Extract the [X, Y] coordinate from the center of the cell holding the provided text.  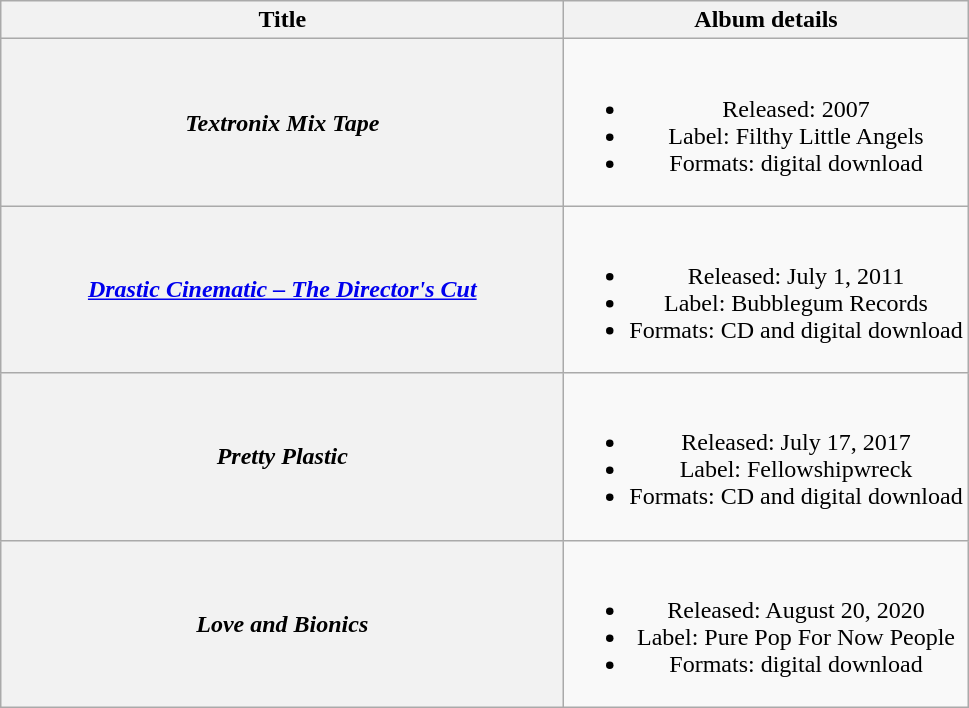
Title [282, 20]
Drastic Cinematic – The Director's Cut [282, 290]
Released: July 17, 2017Label: FellowshipwreckFormats: CD and digital download [766, 456]
Released: July 1, 2011Label: Bubblegum RecordsFormats: CD and digital download [766, 290]
Love and Bionics [282, 624]
Textronix Mix Tape [282, 122]
Album details [766, 20]
Pretty Plastic [282, 456]
Released: 2007Label: Filthy Little AngelsFormats: digital download [766, 122]
Released: August 20, 2020Label: Pure Pop For Now PeopleFormats: digital download [766, 624]
